Capture the cell that displays the provided text and extract its (x, y) central coordinate. 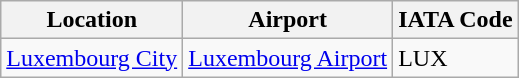
IATA Code (456, 20)
Luxembourg Airport (288, 58)
Luxembourg City (92, 58)
Airport (288, 20)
Location (92, 20)
LUX (456, 58)
